Find where the given text appears and provide that cell's center as [x, y] coordinate. 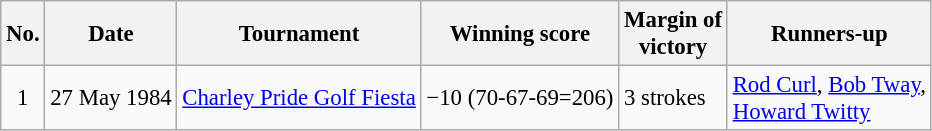
27 May 1984 [111, 98]
Margin ofvictory [674, 34]
Tournament [299, 34]
Runners-up [829, 34]
No. [23, 34]
Rod Curl, Bob Tway, Howard Twitty [829, 98]
−10 (70-67-69=206) [520, 98]
3 strokes [674, 98]
Charley Pride Golf Fiesta [299, 98]
Winning score [520, 34]
Date [111, 34]
1 [23, 98]
